Output the [X, Y] coordinate of the center of the cell containing the given text.  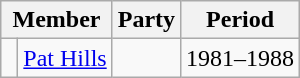
Member [56, 20]
Pat Hills [65, 58]
Period [240, 20]
1981–1988 [240, 58]
Party [146, 20]
